Return (x, y) of the center of cell containing provided text 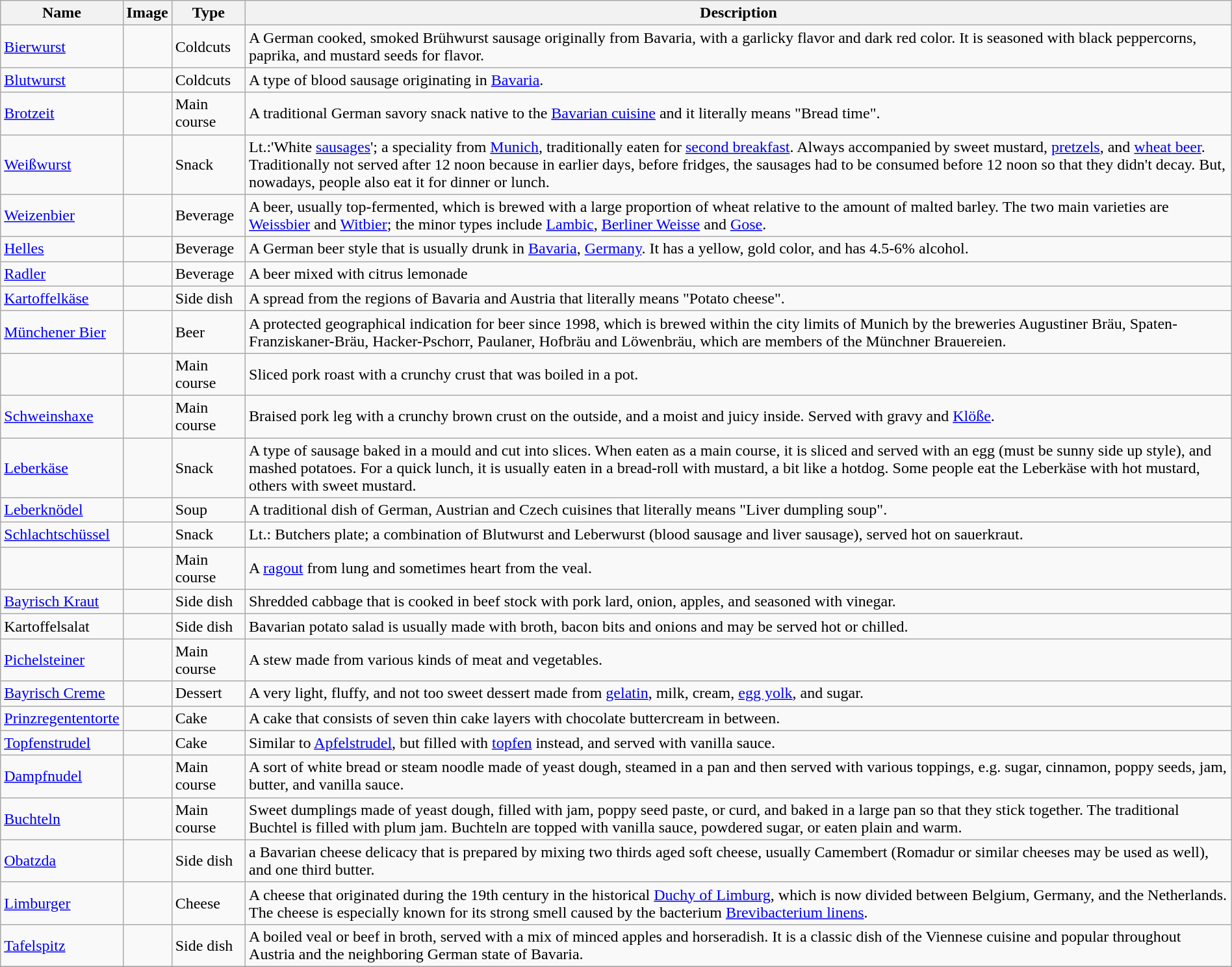
Kartoffelkäse (62, 298)
Leberknödel (62, 510)
Description (739, 13)
A stew made from various kinds of meat and vegetables. (739, 660)
A traditional dish of German, Austrian and Czech cuisines that literally means "Liver dumpling soup". (739, 510)
Braised pork leg with a crunchy brown crust on the outside, and a moist and juicy inside. Served with gravy and Klöße. (739, 416)
Schlachtschüssel (62, 535)
Limburger (62, 903)
Soup (208, 510)
Bayrisch Kraut (62, 602)
Schweinshaxe (62, 416)
Image (147, 13)
Helles (62, 249)
Prinzregententorte (62, 718)
Dampfnudel (62, 776)
Name (62, 13)
Weizenbier (62, 216)
Pichelsteiner (62, 660)
A cake that consists of seven thin cake layers with chocolate buttercream in between. (739, 718)
A ragout from lung and sometimes heart from the veal. (739, 568)
A German beer style that is usually drunk in Bavaria, Germany. It has a yellow, gold color, and has 4.5-6% alcohol. (739, 249)
Bayrisch Creme (62, 693)
Cheese (208, 903)
Obatzda (62, 860)
Sliced pork roast with a crunchy crust that was boiled in a pot. (739, 374)
Brotzeit (62, 113)
Similar to Apfelstrudel, but filled with topfen instead, and served with vanilla sauce. (739, 743)
A traditional German savory snack native to the Bavarian cuisine and it literally means "Bread time". (739, 113)
Beer (208, 331)
Blutwurst (62, 80)
Radler (62, 274)
Bavarian potato salad is usually made with broth, bacon bits and onions and may be served hot or chilled. (739, 626)
Dessert (208, 693)
Kartoffelsalat (62, 626)
A spread from the regions of Bavaria and Austria that literally means "Potato cheese". (739, 298)
A type of blood sausage originating in Bavaria. (739, 80)
Bierwurst (62, 47)
Münchener Bier (62, 331)
Type (208, 13)
Weißwurst (62, 164)
Shredded cabbage that is cooked in beef stock with pork lard, onion, apples, and seasoned with vinegar. (739, 602)
Leberkäse (62, 468)
Topfenstrudel (62, 743)
A very light, fluffy, and not too sweet dessert made from gelatin, milk, cream, egg yolk, and sugar. (739, 693)
Tafelspitz (62, 945)
Lt.: Butchers plate; a combination of Blutwurst and Leberwurst (blood sausage and liver sausage), served hot on sauerkraut. (739, 535)
A beer mixed with citrus lemonade (739, 274)
Buchteln (62, 819)
